Detect which cell encompasses the target text, then output its (X, Y) center coordinate. 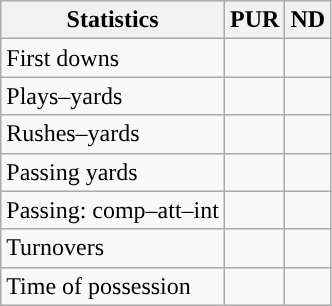
PUR (254, 20)
Rushes–yards (113, 134)
Passing: comp–att–int (113, 210)
Statistics (113, 20)
Passing yards (113, 172)
Turnovers (113, 248)
ND (308, 20)
Plays–yards (113, 96)
Time of possession (113, 286)
First downs (113, 58)
